Pinpoint the cell where the given text exists, returning its (x, y) midpoint coordinate. 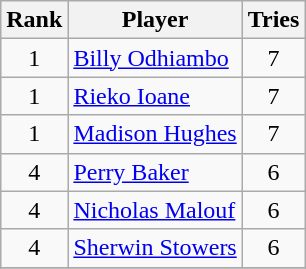
Nicholas Malouf (155, 210)
Perry Baker (155, 172)
Sherwin Stowers (155, 248)
Player (155, 20)
Rank (34, 20)
Rieko Ioane (155, 96)
Madison Hughes (155, 134)
Billy Odhiambo (155, 58)
Tries (274, 20)
